Detect which cell encompasses the target text, then output its (x, y) center coordinate. 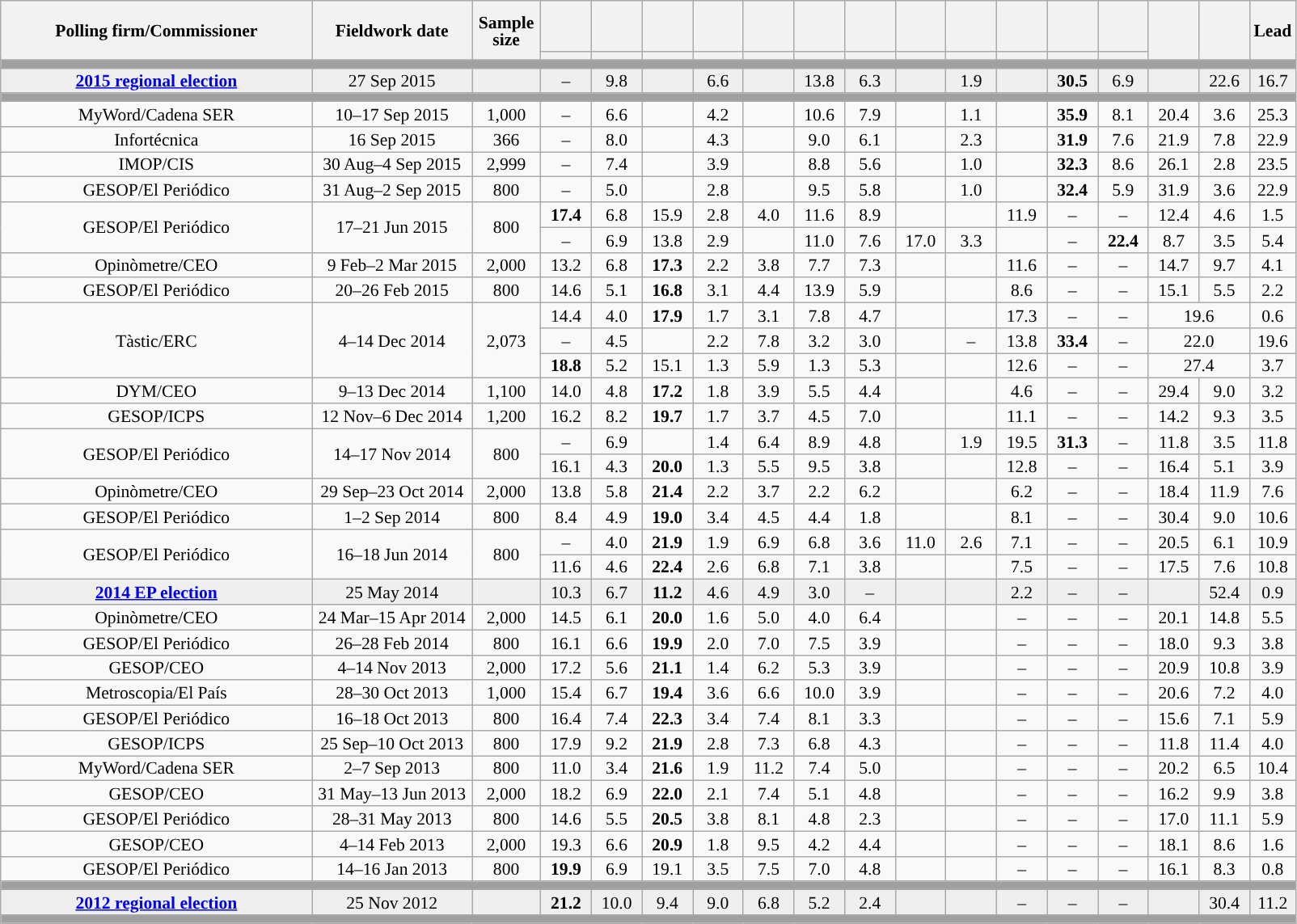
DYM/CEO (157, 391)
2015 regional election (157, 81)
14.7 (1174, 265)
7.9 (870, 115)
Infortécnica (157, 139)
22.6 (1224, 81)
2014 EP election (157, 592)
20.6 (1174, 694)
2,073 (506, 341)
20.2 (1174, 768)
9–13 Dec 2014 (392, 391)
9.8 (616, 81)
9.7 (1224, 265)
18.0 (1174, 642)
14–17 Nov 2014 (392, 454)
2.9 (718, 239)
14.2 (1174, 416)
29 Sep–23 Oct 2014 (392, 492)
1.1 (972, 115)
8.2 (616, 416)
16–18 Jun 2014 (392, 555)
25 May 2014 (392, 592)
19.7 (668, 416)
17–21 Jun 2015 (392, 227)
17.5 (1174, 567)
18.1 (1174, 844)
24 Mar–15 Apr 2014 (392, 618)
11.4 (1224, 744)
19.4 (668, 694)
Tàstic/ERC (157, 341)
16–18 Oct 2013 (392, 718)
20.1 (1174, 618)
2,999 (506, 165)
18.4 (1174, 492)
13.2 (566, 265)
28–30 Oct 2013 (392, 694)
31 Aug–2 Sep 2015 (392, 189)
20–26 Feb 2015 (392, 291)
32.4 (1072, 189)
52.4 (1224, 592)
18.8 (566, 365)
2.0 (718, 642)
25 Sep–10 Oct 2013 (392, 744)
27.4 (1198, 365)
14–16 Jan 2013 (392, 868)
IMOP/CIS (157, 165)
16.7 (1273, 81)
14.5 (566, 618)
31.3 (1072, 441)
30 Aug–4 Sep 2015 (392, 165)
25.3 (1273, 115)
21.2 (566, 902)
9.9 (1224, 794)
366 (506, 139)
1–2 Sep 2014 (392, 517)
21.1 (668, 668)
4–14 Dec 2014 (392, 341)
14.8 (1224, 618)
2.1 (718, 794)
12 Nov–6 Dec 2014 (392, 416)
26–28 Feb 2014 (392, 642)
0.9 (1273, 592)
23.5 (1273, 165)
4–14 Nov 2013 (392, 668)
8.7 (1174, 239)
29.4 (1174, 391)
6.3 (870, 81)
10.3 (566, 592)
2.4 (870, 902)
9.4 (668, 902)
1,100 (506, 391)
7.2 (1224, 694)
12.8 (1022, 466)
19.1 (668, 868)
15.4 (566, 694)
4.1 (1273, 265)
19.3 (566, 844)
10.4 (1273, 768)
35.9 (1072, 115)
15.6 (1174, 718)
9 Feb–2 Mar 2015 (392, 265)
20.4 (1174, 115)
Metroscopia/El País (157, 694)
8.3 (1224, 868)
Polling firm/Commissioner (157, 31)
14.0 (566, 391)
12.4 (1174, 215)
1,200 (506, 416)
7.7 (820, 265)
32.3 (1072, 165)
12.6 (1022, 365)
4–14 Feb 2013 (392, 844)
2–7 Sep 2013 (392, 768)
10–17 Sep 2015 (392, 115)
21.6 (668, 768)
2012 regional election (157, 902)
30.5 (1072, 81)
Lead (1273, 31)
Fieldwork date (392, 31)
8.8 (820, 165)
13.9 (820, 291)
17.4 (566, 215)
19.0 (668, 517)
6.5 (1224, 768)
4.7 (870, 315)
14.4 (566, 315)
22.3 (668, 718)
21.4 (668, 492)
8.4 (566, 517)
28–31 May 2013 (392, 818)
25 Nov 2012 (392, 902)
27 Sep 2015 (392, 81)
16 Sep 2015 (392, 139)
0.8 (1273, 868)
18.2 (566, 794)
Sample size (506, 31)
31 May–13 Jun 2013 (392, 794)
8.0 (616, 139)
33.4 (1072, 341)
19.5 (1022, 441)
26.1 (1174, 165)
5.4 (1273, 239)
0.6 (1273, 315)
10.9 (1273, 542)
9.2 (616, 744)
15.9 (668, 215)
16.8 (668, 291)
1.5 (1273, 215)
